Identify which cell holds the provided text, then report its [X, Y] central coordinate. 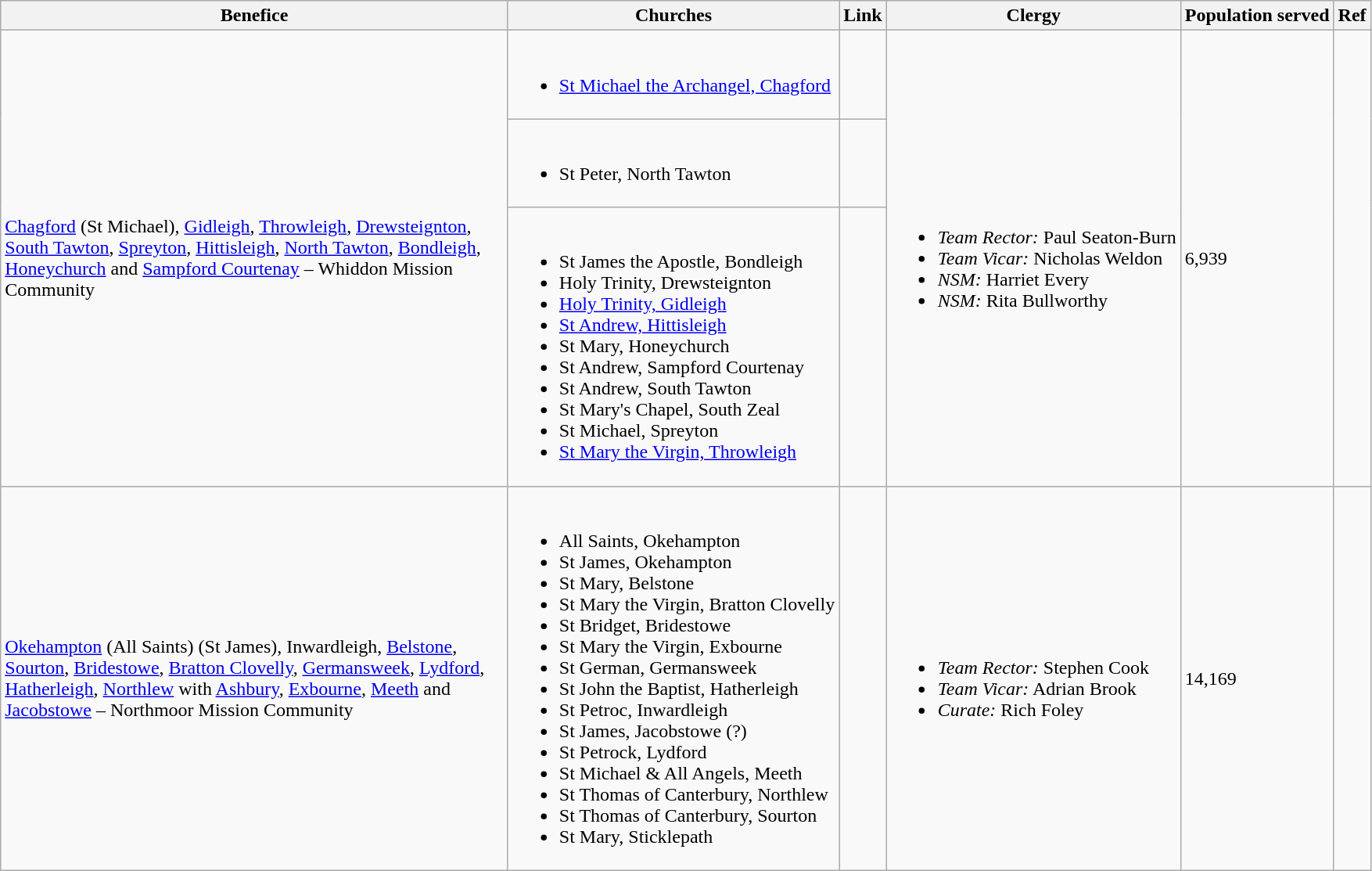
Clergy [1033, 16]
Team Rector: Stephen CookTeam Vicar: Adrian BrookCurate: Rich Foley [1033, 678]
Population served [1257, 16]
Churches [673, 16]
14,169 [1257, 678]
Benefice [255, 16]
Ref [1352, 16]
Team Rector: Paul Seaton-BurnTeam Vicar: Nicholas WeldonNSM: Harriet EveryNSM: Rita Bullworthy [1033, 258]
Link [863, 16]
St Michael the Archangel, Chagford [673, 75]
St Peter, North Tawton [673, 163]
6,939 [1257, 258]
